Capture the cell that displays the provided text and extract its (x, y) central coordinate. 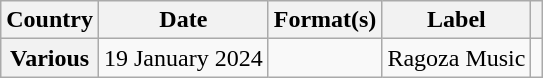
Country (50, 20)
Label (456, 20)
Various (50, 58)
Ragoza Music (456, 58)
19 January 2024 (183, 58)
Date (183, 20)
Format(s) (325, 20)
